Return the [X, Y] coordinate for the center point of the cell that contains the specified text.  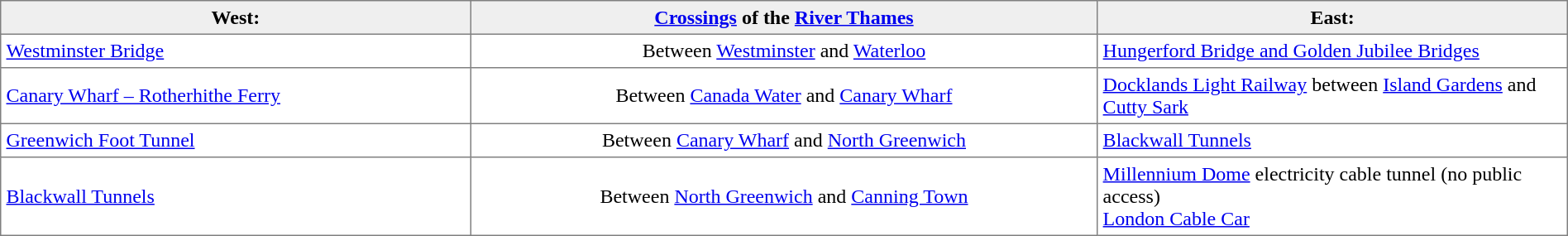
Hungerford Bridge and Golden Jubilee Bridges [1332, 51]
Between Canada Water and Canary Wharf [784, 96]
Millennium Dome electricity cable tunnel (no public access)London Cable Car [1332, 196]
Westminster Bridge [236, 51]
Canary Wharf – Rotherhithe Ferry [236, 96]
Between North Greenwich and Canning Town [784, 196]
East: [1332, 17]
Crossings of the River Thames [784, 17]
Between Canary Wharf and North Greenwich [784, 140]
Greenwich Foot Tunnel [236, 140]
Between Westminster and Waterloo [784, 51]
Docklands Light Railway between Island Gardens and Cutty Sark [1332, 96]
West: [236, 17]
